Detect which cell encompasses the target text, then output its (x, y) center coordinate. 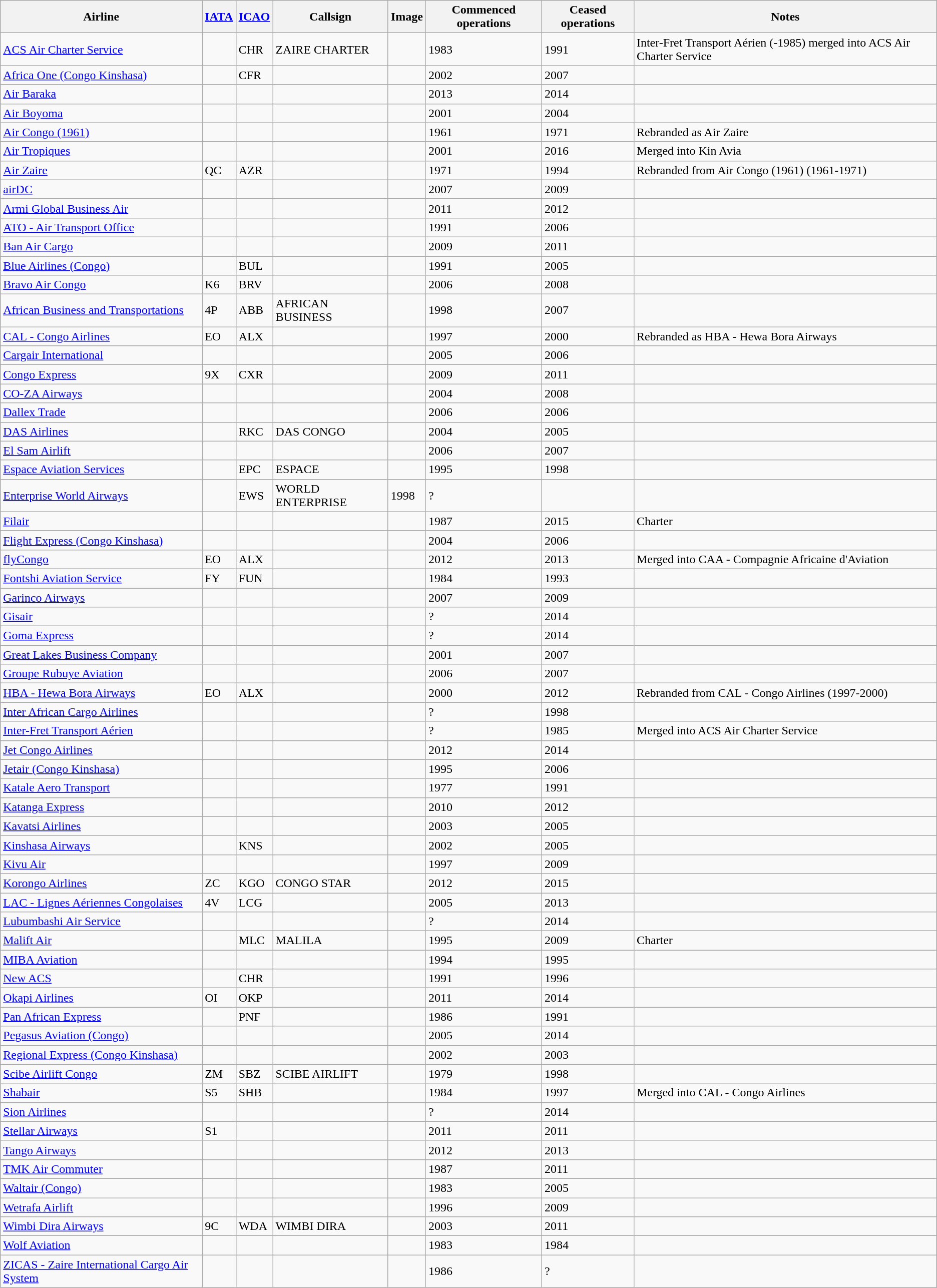
Merged into CAL - Congo Airlines (785, 1093)
Katanga Express (101, 807)
S5 (219, 1093)
LCG (254, 903)
4V (219, 903)
FY (219, 578)
Dallex Trade (101, 412)
Bravo Air Congo (101, 285)
2010 (484, 807)
CAL - Congo Airlines (101, 336)
LAC - Lignes Aériennes Congolaises (101, 903)
Air Tropiques (101, 151)
2016 (588, 151)
Great Lakes Business Company (101, 655)
EPC (254, 470)
Jet Congo Airlines (101, 750)
African Business and Transportations (101, 310)
Air Boyoma (101, 113)
Air Baraka (101, 94)
Rebranded from CAL - Congo Airlines (1997-2000) (785, 693)
airDC (101, 189)
PNF (254, 1017)
ZAIRE CHARTER (330, 49)
Merged into ACS Air Charter Service (785, 731)
1961 (484, 132)
AFRICAN BUSINESS (330, 310)
IATA (219, 17)
Tango Airways (101, 1150)
Gisair (101, 617)
Regional Express (Congo Kinshasa) (101, 1055)
Merged into CAA - Compagnie Africaine d'Aviation (785, 559)
Sion Airlines (101, 1112)
Pegasus Aviation (Congo) (101, 1036)
Air Congo (1961) (101, 132)
ZM (219, 1074)
OKP (254, 998)
New ACS (101, 979)
9C (219, 1226)
1993 (588, 578)
WORLD ENTERPRISE (330, 496)
ZC (219, 883)
ZICAS - Zaire International Cargo Air System (101, 1271)
Rebranded from Air Congo (1961) (1961-1971) (785, 170)
Flight Express (Congo Kinshasa) (101, 540)
Merged into Kin Avia (785, 151)
QC (219, 170)
1979 (484, 1074)
CONGO STAR (330, 883)
RKC (254, 432)
Congo Express (101, 374)
ATO - Air Transport Office (101, 227)
KNS (254, 845)
Callsign (330, 17)
Malift Air (101, 941)
Korongo Airlines (101, 883)
Airline (101, 17)
Wolf Aviation (101, 1245)
Blue Airlines (Congo) (101, 266)
Kavatsi Airlines (101, 826)
BRV (254, 285)
Ban Air Cargo (101, 246)
Notes (785, 17)
CXR (254, 374)
1977 (484, 788)
Filair (101, 521)
4P (219, 310)
Inter-Fret Transport Aérien (-1985) merged into ACS Air Charter Service (785, 49)
Shabair (101, 1093)
Garinco Airways (101, 597)
Rebranded as Air Zaire (785, 132)
Kinshasa Airways (101, 845)
Inter African Cargo Airlines (101, 712)
ICAO (254, 17)
Rebranded as HBA - Hewa Bora Airways (785, 336)
KGO (254, 883)
MALILA (330, 941)
Stellar Airways (101, 1131)
AZR (254, 170)
flyCongo (101, 559)
Okapi Airlines (101, 998)
Fontshi Aviation Service (101, 578)
El Sam Airlift (101, 451)
1985 (588, 731)
Wetrafa Airlift (101, 1207)
Wimbi Dira Airways (101, 1226)
ESPACE (330, 470)
MIBA Aviation (101, 960)
HBA - Hewa Bora Airways (101, 693)
Kivu Air (101, 864)
Cargair International (101, 355)
Jetair (Congo Kinshasa) (101, 769)
SBZ (254, 1074)
Armi Global Business Air (101, 208)
Goma Express (101, 636)
EWS (254, 496)
Air Zaire (101, 170)
Africa One (Congo Kinshasa) (101, 75)
CO-ZA Airways (101, 393)
SCIBE AIRLIFT (330, 1074)
TMK Air Commuter (101, 1169)
FUN (254, 578)
BUL (254, 266)
MLC (254, 941)
ACS Air Charter Service (101, 49)
Ceased operations (588, 17)
DAS CONGO (330, 432)
ABB (254, 310)
OI (219, 998)
Pan African Express (101, 1017)
Waltair (Congo) (101, 1188)
Groupe Rubuye Aviation (101, 674)
Katale Aero Transport (101, 788)
Scibe Airlift Congo (101, 1074)
Espace Aviation Services (101, 470)
WIMBI DIRA (330, 1226)
Inter-Fret Transport Aérien (101, 731)
9X (219, 374)
DAS Airlines (101, 432)
CFR (254, 75)
WDA (254, 1226)
SHB (254, 1093)
Enterprise World Airways (101, 496)
Image (406, 17)
K6 (219, 285)
Commenced operations (484, 17)
Lubumbashi Air Service (101, 922)
S1 (219, 1131)
